Detect which cell encompasses the target text, then output its (x, y) center coordinate. 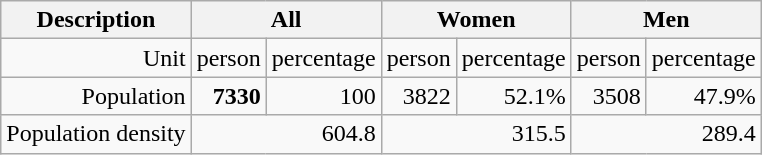
Description (96, 20)
Unit (96, 58)
289.4 (666, 134)
Men (666, 20)
All (286, 20)
7330 (228, 96)
Population (96, 96)
315.5 (476, 134)
3508 (608, 96)
Women (476, 20)
604.8 (286, 134)
3822 (418, 96)
52.1% (514, 96)
100 (324, 96)
47.9% (704, 96)
Population density (96, 134)
